Output the [x, y] coordinate of the center of the cell containing the given text.  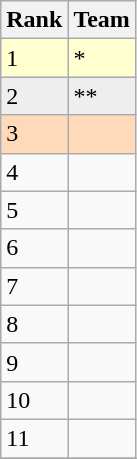
4 [34, 172]
Rank [34, 20]
3 [34, 134]
** [102, 96]
* [102, 58]
7 [34, 286]
9 [34, 362]
6 [34, 248]
11 [34, 438]
2 [34, 96]
5 [34, 210]
10 [34, 400]
8 [34, 324]
1 [34, 58]
Team [102, 20]
